Find where the given text appears and provide that cell's center as (x, y) coordinate. 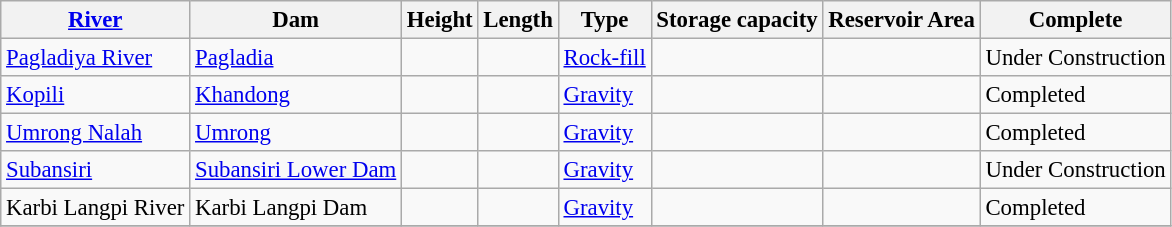
Length (518, 20)
Umrong Nalah (96, 133)
Storage capacity (737, 20)
Pagladiya River (96, 58)
Karbi Langpi Dam (296, 208)
Kopili (96, 95)
Subansiri Lower Dam (296, 170)
Dam (296, 20)
Subansiri (96, 170)
Complete (1076, 20)
Type (604, 20)
Height (440, 20)
Rock-fill (604, 58)
Khandong (296, 95)
Karbi Langpi River (96, 208)
River (96, 20)
Umrong (296, 133)
Reservoir Area (902, 20)
Pagladia (296, 58)
